Identify which cell holds the provided text, then report its [x, y] central coordinate. 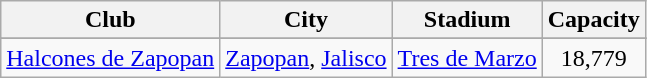
Club [110, 20]
City [306, 20]
Tres de Marzo [467, 58]
18,779 [594, 58]
Capacity [594, 20]
Stadium [467, 20]
Halcones de Zapopan [110, 58]
Zapopan, Jalisco [306, 58]
